Output the (x, y) coordinate of the center of the cell containing the given text.  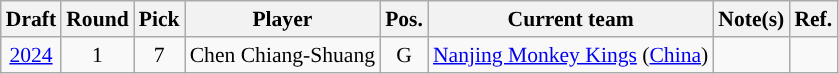
Ref. (813, 19)
Draft (31, 19)
1 (98, 55)
Player (282, 19)
Note(s) (751, 19)
G (404, 55)
Chen Chiang-Shuang (282, 55)
Round (98, 19)
7 (160, 55)
Nanjing Monkey Kings (China) (570, 55)
Current team (570, 19)
Pick (160, 19)
2024 (31, 55)
Pos. (404, 19)
